Capture the cell that displays the provided text and extract its (X, Y) central coordinate. 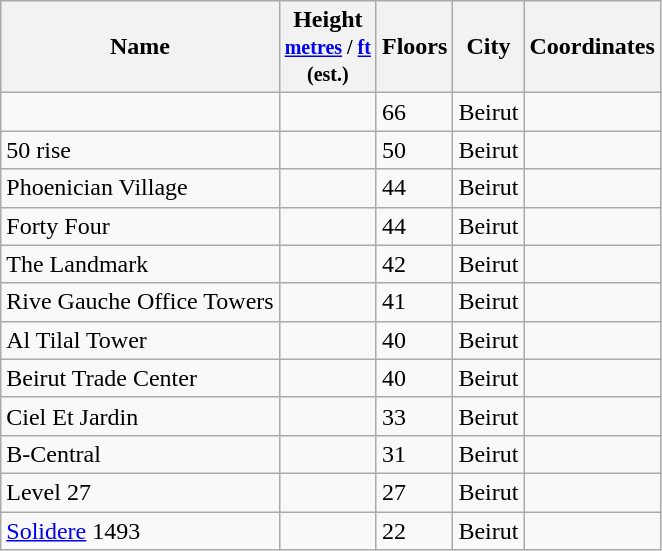
City (488, 47)
Name (140, 47)
66 (414, 112)
Level 27 (140, 492)
50 rise (140, 150)
B-Central (140, 454)
42 (414, 264)
Floors (414, 47)
Al Tilal Tower (140, 340)
50 (414, 150)
Ciel Et Jardin (140, 416)
The Landmark (140, 264)
Rive Gauche Office Towers (140, 302)
Coordinates (592, 47)
Beirut Trade Center (140, 378)
Solidere 1493 (140, 531)
Phoenician Village (140, 188)
27 (414, 492)
Forty Four (140, 226)
41 (414, 302)
22 (414, 531)
33 (414, 416)
31 (414, 454)
Heightmetres / ft(est.) (328, 47)
